From the cell containing the given text, extract its center point as [X, Y] coordinate. 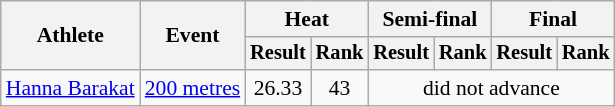
Heat [306, 19]
Semi-final [430, 19]
Hanna Barakat [70, 88]
did not advance [491, 88]
200 metres [192, 88]
Athlete [70, 36]
Final [552, 19]
43 [340, 88]
26.33 [278, 88]
Event [192, 36]
